Provide the (x, y) coordinate of the cell's center where the given text is located.  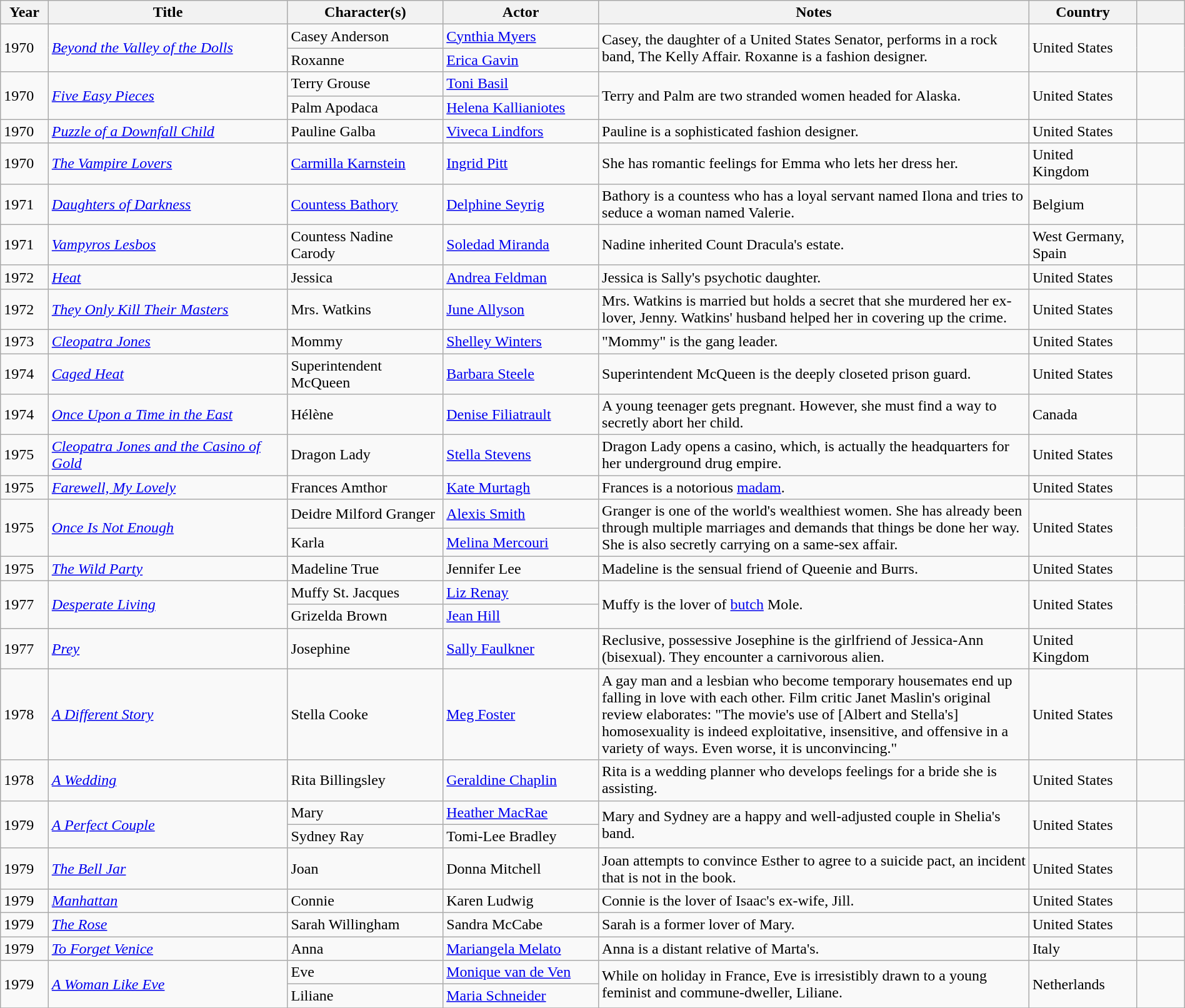
Dragon Lady opens a casino, which, is actually the headquarters for her underground drug empire. (814, 455)
A young teenager gets pregnant. However, she must find a way to secretly abort her child. (814, 415)
She has romantic feelings for Emma who lets her dress her. (814, 164)
Alexis Smith (521, 514)
They Only Kill Their Masters (167, 309)
Muffy is the lover of butch Mole. (814, 604)
Anna is a distant relative of Marta's. (814, 948)
Helena Kallianiotes (521, 107)
Sarah Willingham (365, 924)
Jessica is Sally's psychotic daughter. (814, 277)
Cleopatra Jones (167, 341)
Heather MacRae (521, 812)
Italy (1082, 948)
Vampyros Lesbos (167, 245)
Madeline is the sensual friend of Queenie and Burrs. (814, 569)
"Mommy" is the gang leader. (814, 341)
Country (1082, 12)
Sarah is a former lover of Mary. (814, 924)
Kate Murtagh (521, 487)
Connie (365, 901)
Erica Gavin (521, 60)
Hélène (365, 415)
Carmilla Karnstein (365, 164)
Liliane (365, 996)
Jessica (365, 277)
Mariangela Melato (521, 948)
Geraldine Chaplin (521, 780)
Stella Stevens (521, 455)
Connie is the lover of Isaac's ex-wife, Jill. (814, 901)
Denise Filiatrault (521, 415)
Terry and Palm are two stranded women headed for Alaska. (814, 96)
While on holiday in France, Eve is irresistibly drawn to a young feminist and commune-dweller, Liliane. (814, 984)
The Wild Party (167, 569)
Ingrid Pitt (521, 164)
Anna (365, 948)
Pauline Galba (365, 131)
Once Is Not Enough (167, 528)
Joan attempts to convince Esther to agree to a suicide pact, an incident that is not in the book. (814, 869)
To Forget Venice (167, 948)
Rita is a wedding planner who develops feelings for a bride she is assisting. (814, 780)
Josephine (365, 649)
Cleopatra Jones and the Casino of Gold (167, 455)
Donna Mitchell (521, 869)
The Vampire Lovers (167, 164)
Countess Nadine Carody (365, 245)
A Perfect Couple (167, 824)
1973 (25, 341)
Canada (1082, 415)
Barbara Steele (521, 374)
Five Easy Pieces (167, 96)
Casey Anderson (365, 36)
Sally Faulkner (521, 649)
Roxanne (365, 60)
Melina Mercouri (521, 542)
Tomi-Lee Bradley (521, 836)
Jean Hill (521, 616)
Grizelda Brown (365, 616)
Title (167, 12)
Frances is a notorious madam. (814, 487)
A Different Story (167, 714)
Soledad Miranda (521, 245)
Daughters of Darkness (167, 204)
Mommy (365, 341)
Joan (365, 869)
Karla (365, 542)
Prey (167, 649)
Eve (365, 972)
West Germany, Spain (1082, 245)
Beyond the Valley of the Dolls (167, 48)
Andrea Feldman (521, 277)
Desperate Living (167, 604)
Delphine Seyrig (521, 204)
Viveca Lindfors (521, 131)
Heat (167, 277)
Superintendent McQueen (365, 374)
Countess Bathory (365, 204)
Manhattan (167, 901)
Mary and Sydney are a happy and well-adjusted couple in Shelia's band. (814, 824)
Superintendent McQueen is the deeply closeted prison guard. (814, 374)
Pauline is a sophisticated fashion designer. (814, 131)
Palm Apodaca (365, 107)
Caged Heat (167, 374)
Once Upon a Time in the East (167, 415)
Mary (365, 812)
Liz Renay (521, 592)
Farewell, My Lovely (167, 487)
Nadine inherited Count Dracula's estate. (814, 245)
Dragon Lady (365, 455)
Puzzle of a Downfall Child (167, 131)
Notes (814, 12)
Shelley Winters (521, 341)
A Wedding (167, 780)
Sydney Ray (365, 836)
Frances Amthor (365, 487)
Jennifer Lee (521, 569)
Character(s) (365, 12)
Karen Ludwig (521, 901)
Stella Cooke (365, 714)
Netherlands (1082, 984)
Mrs. Watkins (365, 309)
The Bell Jar (167, 869)
Terry Grouse (365, 84)
Monique van de Ven (521, 972)
Actor (521, 12)
The Rose (167, 924)
Bathory is a countess who has a loyal servant named Ilona and tries to seduce a woman named Valerie. (814, 204)
Muffy St. Jacques (365, 592)
Cynthia Myers (521, 36)
Meg Foster (521, 714)
June Allyson (521, 309)
Deidre Milford Granger (365, 514)
Reclusive, possessive Josephine is the girlfriend of Jessica-Ann (bisexual). They encounter a carnivorous alien. (814, 649)
Toni Basil (521, 84)
Rita Billingsley (365, 780)
Belgium (1082, 204)
Sandra McCabe (521, 924)
Madeline True (365, 569)
Year (25, 12)
Casey, the daughter of a United States Senator, performs in a rock band, The Kelly Affair. Roxanne is a fashion designer. (814, 48)
Maria Schneider (521, 996)
A Woman Like Eve (167, 984)
Mrs. Watkins is married but holds a secret that she murdered her ex-lover, Jenny. Watkins' husband helped her in covering up the crime. (814, 309)
